Search for the cell housing the specified text and yield its [x, y] center coordinate. 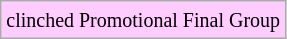
clinched Promotional Final Group [144, 20]
